Find where the given text appears and provide that cell's center as (X, Y) coordinate. 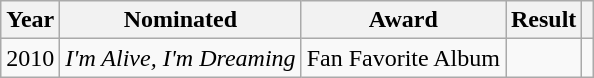
2010 (30, 58)
Fan Favorite Album (403, 58)
Nominated (180, 20)
Result (544, 20)
Year (30, 20)
I'm Alive, I'm Dreaming (180, 58)
Award (403, 20)
